Detect which cell encompasses the target text, then output its (X, Y) center coordinate. 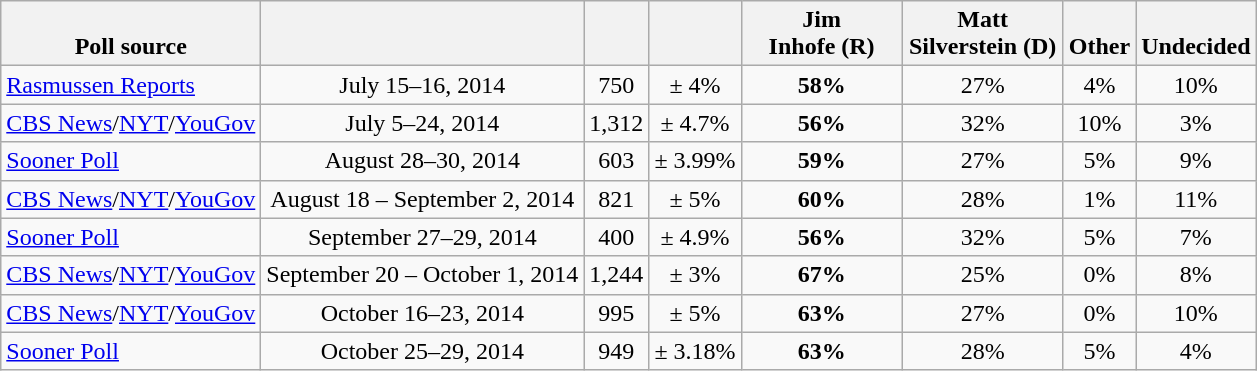
± 3.99% (695, 161)
949 (616, 351)
MattSilverstein (D) (982, 34)
Poll source (131, 34)
1,312 (616, 123)
July 15–16, 2014 (422, 85)
1,244 (616, 275)
821 (616, 199)
August 28–30, 2014 (422, 161)
25% (982, 275)
Rasmussen Reports (131, 85)
11% (1196, 199)
7% (1196, 237)
October 16–23, 2014 (422, 313)
Undecided (1196, 34)
67% (822, 275)
September 20 – October 1, 2014 (422, 275)
603 (616, 161)
8% (1196, 275)
JimInhofe (R) (822, 34)
± 4% (695, 85)
995 (616, 313)
9% (1196, 161)
July 5–24, 2014 (422, 123)
400 (616, 237)
Other (1099, 34)
October 25–29, 2014 (422, 351)
± 3% (695, 275)
August 18 – September 2, 2014 (422, 199)
± 4.7% (695, 123)
750 (616, 85)
± 4.9% (695, 237)
59% (822, 161)
60% (822, 199)
3% (1196, 123)
± 3.18% (695, 351)
September 27–29, 2014 (422, 237)
58% (822, 85)
1% (1099, 199)
